Return (X, Y) of the center of cell containing provided text 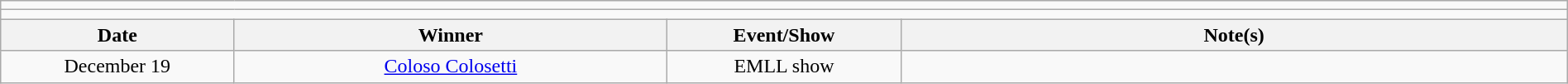
EMLL show (784, 67)
Note(s) (1234, 35)
Date (117, 35)
December 19 (117, 67)
Coloso Colosetti (451, 67)
Winner (451, 35)
Event/Show (784, 35)
